Provide the [X, Y] coordinate of the cell's center where the given text is located.  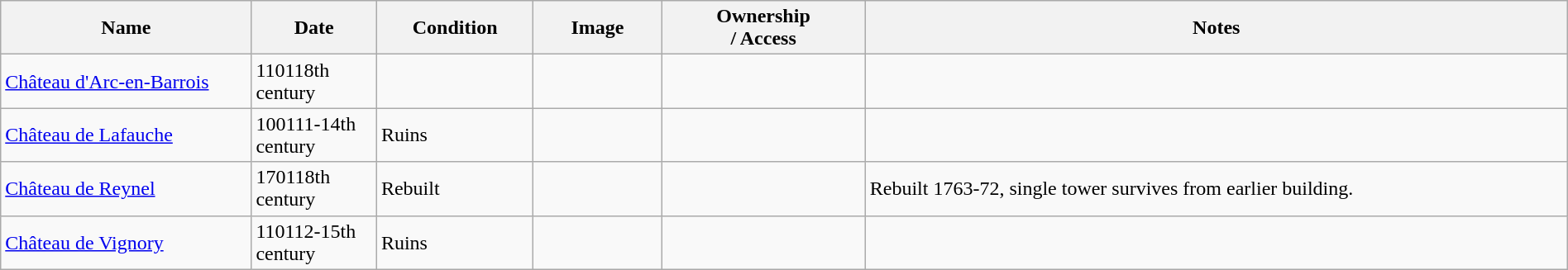
Château de Vignory [126, 243]
Name [126, 28]
Rebuilt 1763-72, single tower survives from earlier building. [1216, 188]
Date [314, 28]
Image [597, 28]
Rebuilt [455, 188]
Ownership/ Access [763, 28]
Notes [1216, 28]
170118th century [314, 188]
Château de Reynel [126, 188]
110112-15th century [314, 243]
Condition [455, 28]
100111-14th century [314, 135]
110118th century [314, 81]
Château d'Arc-en-Barrois [126, 81]
Château de Lafauche [126, 135]
